Return (x, y) of the center of cell containing provided text 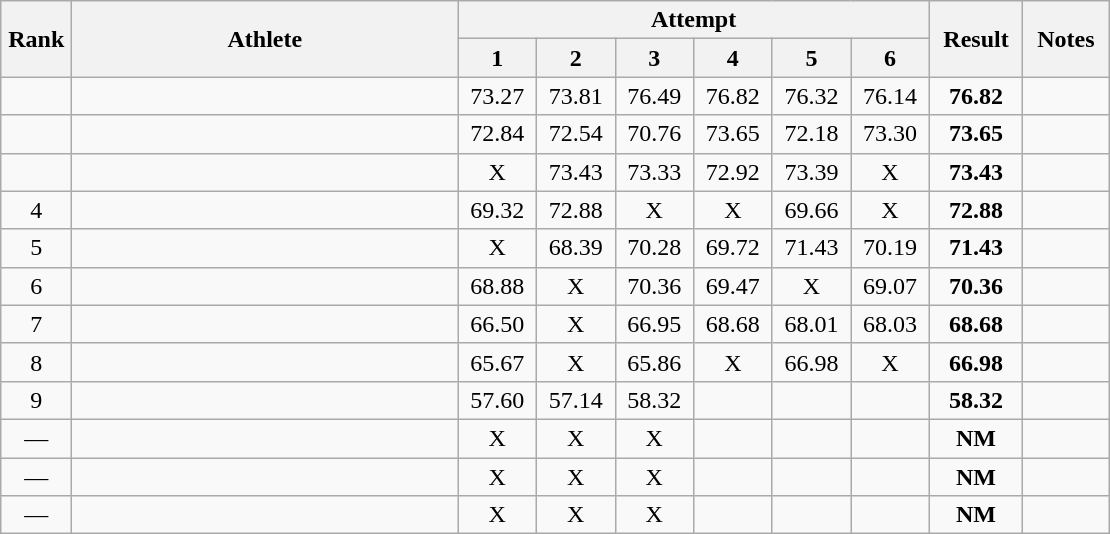
68.03 (890, 324)
70.19 (890, 248)
73.81 (576, 96)
72.84 (498, 134)
Result (976, 39)
57.14 (576, 400)
66.95 (654, 324)
72.92 (734, 172)
73.30 (890, 134)
73.33 (654, 172)
Attempt (694, 20)
72.54 (576, 134)
Notes (1066, 39)
9 (36, 400)
2 (576, 58)
65.67 (498, 362)
69.47 (734, 286)
69.72 (734, 248)
Athlete (265, 39)
65.86 (654, 362)
57.60 (498, 400)
72.18 (812, 134)
8 (36, 362)
69.07 (890, 286)
68.01 (812, 324)
1 (498, 58)
66.50 (498, 324)
76.14 (890, 96)
7 (36, 324)
70.76 (654, 134)
69.66 (812, 210)
3 (654, 58)
68.39 (576, 248)
68.88 (498, 286)
76.49 (654, 96)
Rank (36, 39)
73.39 (812, 172)
73.27 (498, 96)
76.32 (812, 96)
70.28 (654, 248)
69.32 (498, 210)
